Return the (X, Y) coordinate for the center point of the cell that contains the specified text.  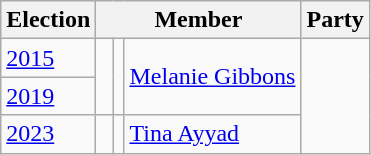
Tina Ayyad (212, 134)
2015 (48, 58)
Melanie Gibbons (212, 77)
2023 (48, 134)
Party (335, 20)
2019 (48, 96)
Election (48, 20)
Member (198, 20)
